Identify which cell holds the provided text, then report its (x, y) central coordinate. 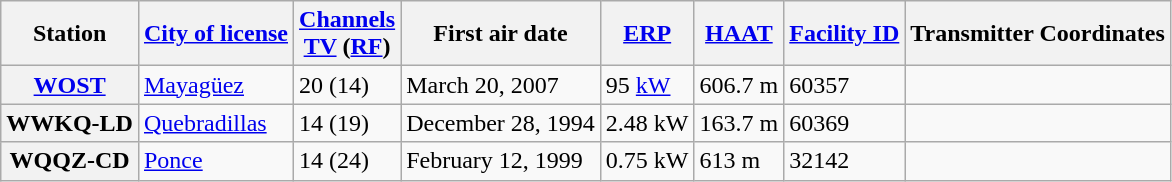
February 12, 1999 (501, 161)
HAAT (739, 34)
606.7 m (739, 85)
WWKQ-LD (70, 123)
City of license (216, 34)
613 m (739, 161)
WQQZ-CD (70, 161)
First air date (501, 34)
ChannelsTV (RF) (348, 34)
Facility ID (844, 34)
0.75 kW (647, 161)
March 20, 2007 (501, 85)
20 (14) (348, 85)
60357 (844, 85)
Quebradillas (216, 123)
60369 (844, 123)
32142 (844, 161)
Station (70, 34)
95 kW (647, 85)
14 (24) (348, 161)
163.7 m (739, 123)
ERP (647, 34)
2.48 kW (647, 123)
WOST (70, 85)
Mayagüez (216, 85)
Transmitter Coordinates (1038, 34)
Ponce (216, 161)
14 (19) (348, 123)
December 28, 1994 (501, 123)
